Locate the cell with the specified text and output its (x, y) center coordinate. 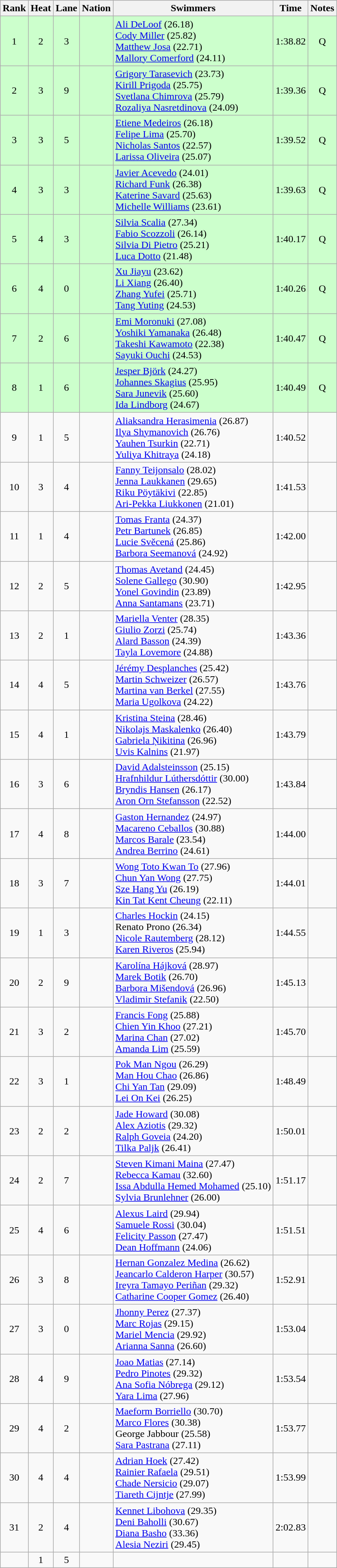
18 (14, 883)
Ali DeLoof (26.18)Cody Miller (25.82)Matthew Josa (22.71)Mallory Comerford (24.11) (193, 41)
1:39.63 (291, 190)
Time (291, 8)
Tomas Franta (24.37)Petr Bartunek (26.85)Lucie Svěcená (25.86)Barbora Seemanová (24.92) (193, 536)
14 (14, 685)
Pok Man Ngou (26.29)Man Hou Chao (26.86)Chi Yan Tan (29.09)Lei On Kei (26.25) (193, 1081)
Javier Acevedo (24.01)Richard Funk (26.38)Katerine Savard (25.63)Michelle Williams (23.61) (193, 190)
23 (14, 1131)
Aliaksandra Herasimenia (26.87)Ilya Shymanovich (26.76)Yauhen Tsurkin (22.71)Yuliya Khitraya (24.18) (193, 437)
Jérémy Desplanches (25.42)Martin Schweizer (26.57)Martina van Berkel (27.55)Maria Ugolkova (24.22) (193, 685)
24 (14, 1180)
Gaston Hernandez (24.97)Macareno Ceballos (30.88)Marcos Barale (23.54)Andrea Berrino (24.61) (193, 834)
Silvia Scalia (27.34)Fabio Scozzoli (26.14)Silvia Di Pietro (25.21)Luca Dotto (21.48) (193, 239)
Etiene Medeiros (26.18)Felipe Lima (25.70)Nicholas Santos (22.57)Larissa Oliveira (25.07) (193, 140)
Swimmers (193, 8)
1:43.36 (291, 636)
25 (14, 1230)
21 (14, 1032)
Jhonny Perez (27.37)Marc Rojas (29.15)Mariel Mencia (29.92)Arianna Sanna (26.60) (193, 1329)
Adrian Hoek (27.42)Rainier Rafaela (29.51)Chade Nersicio (29.07)Tiareth Cijntje (27.99) (193, 1478)
Kristina Steina (28.46)Nikolajs Maskalenko (26.40)Gabriela Ņikitina (26.96)Uvis Kalnins (21.97) (193, 735)
1:40.17 (291, 239)
29 (14, 1428)
Grigory Tarasevich (23.73)Kirill Prigoda (25.75)Svetlana Chimrova (25.79)Rozaliya Nasretdinova (24.09) (193, 91)
1:40.26 (291, 289)
22 (14, 1081)
1:48.49 (291, 1081)
10 (14, 487)
Francis Fong (25.88)Chien Yin Khoo (27.21)Marina Chan (27.02)Amanda Lim (25.59) (193, 1032)
1:42.95 (291, 586)
Joao Matias (27.14)Pedro Pinotes (29.32)Ana Sofia Nóbrega (29.12)Yara Lima (27.96) (193, 1379)
12 (14, 586)
David Adalsteinsson (25.15)Hrafnhildur Lúthersdóttir (30.00)Bryndis Hansen (26.17)Aron Orn Stefansson (22.52) (193, 784)
1:53.04 (291, 1329)
1:43.84 (291, 784)
1:38.82 (291, 41)
1:53.99 (291, 1478)
Notes (322, 8)
1:40.52 (291, 437)
Lane (67, 8)
1:51.17 (291, 1180)
1:53.54 (291, 1379)
Jade Howard (30.08)Alex Aziotis (29.32)Ralph Goveia (24.20)Tilka Paljk (26.41) (193, 1131)
27 (14, 1329)
15 (14, 735)
Jesper Björk (24.27)Johannes Skagius (25.95)Sara Junevik (25.60)Ida Lindborg (24.67) (193, 388)
Hernan Gonzalez Medina (26.62)Jeancarlo Calderon Harper (30.57)Ireyra Tamayo Periñan (29.32)Catharine Cooper Gomez (26.40) (193, 1279)
Rank (14, 8)
1:44.55 (291, 933)
30 (14, 1478)
Kennet Libohova (29.35)Deni Baholli (30.67)Diana Basho (33.36)Alesia Neziri (29.45) (193, 1527)
1:41.53 (291, 487)
1:42.00 (291, 536)
1:53.77 (291, 1428)
Nation (96, 8)
Emi Moronuki (27.08)Yoshiki Yamanaka (26.48)Takeshi Kawamoto (22.38)Sayuki Ouchi (24.53) (193, 338)
1:43.76 (291, 685)
Heat (41, 8)
1:44.00 (291, 834)
28 (14, 1379)
Xu Jiayu (23.62)Li Xiang (26.40)Zhang Yufei (25.71)Tang Yuting (24.53) (193, 289)
1:44.01 (291, 883)
1:40.47 (291, 338)
1:52.91 (291, 1279)
31 (14, 1527)
16 (14, 784)
Karolína Hájková (28.97)Marek Botik (26.70)Barbora Mišendová (26.96)Vladimir Stefanik (22.50) (193, 982)
1:50.01 (291, 1131)
Steven Kimani Maina (27.47)Rebecca Kamau (32.60)Issa Abdulla Hemed Mohamed (25.10)Sylvia Brunlehner (26.00) (193, 1180)
26 (14, 1279)
11 (14, 536)
1:39.52 (291, 140)
Maeform Borriello (30.70)Marco Flores (30.38)George Jabbour (25.58)Sara Pastrana (27.11) (193, 1428)
13 (14, 636)
20 (14, 982)
1:51.51 (291, 1230)
1:40.49 (291, 388)
Mariella Venter (28.35)Giulio Zorzi (25.74)Alard Basson (24.39)Tayla Lovemore (24.88) (193, 636)
17 (14, 834)
1:45.13 (291, 982)
19 (14, 933)
1:45.70 (291, 1032)
2:02.83 (291, 1527)
Fanny Teijonsalo (28.02)Jenna Laukkanen (29.65)Riku Pöytäkivi (22.85)Ari-Pekka Liukkonen (21.01) (193, 487)
1:43.79 (291, 735)
Alexus Laird (29.94)Samuele Rossi (30.04)Felicity Passon (27.47)Dean Hoffmann (24.06) (193, 1230)
Wong Toto Kwan To (27.96)Chun Yan Wong (27.75)Sze Hang Yu (26.19)Kin Tat Kent Cheung (22.11) (193, 883)
Charles Hockin (24.15)Renato Prono (26.34)Nicole Rautemberg (28.12)Karen Riveros (25.94) (193, 933)
Thomas Avetand (24.45)Solene Gallego (30.90)Yonel Govindin (23.89)Anna Santamans (23.71) (193, 586)
1:39.36 (291, 91)
